Capture the cell that displays the provided text and extract its [X, Y] central coordinate. 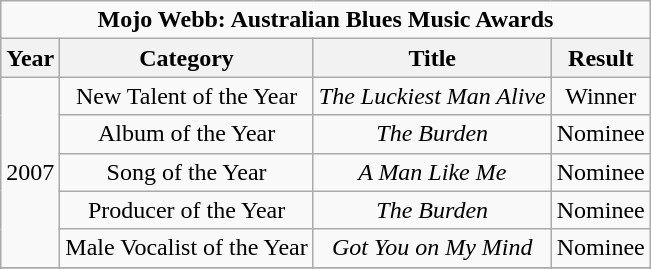
Got You on My Mind [432, 248]
Category [186, 58]
Winner [600, 96]
New Talent of the Year [186, 96]
Title [432, 58]
Mojo Webb: Australian Blues Music Awards [326, 20]
2007 [30, 172]
Result [600, 58]
Producer of the Year [186, 210]
Year [30, 58]
Album of the Year [186, 134]
Male Vocalist of the Year [186, 248]
Song of the Year [186, 172]
A Man Like Me [432, 172]
The Luckiest Man Alive [432, 96]
